Determine the [x, y] coordinate at the center of the cell enclosing the given text.  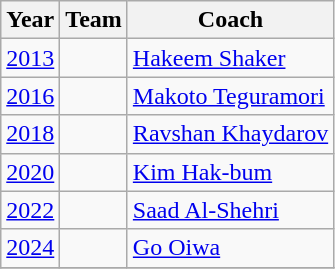
Coach [230, 20]
Team [94, 20]
2022 [30, 210]
2016 [30, 96]
2020 [30, 172]
Kim Hak-bum [230, 172]
2024 [30, 248]
Makoto Teguramori [230, 96]
Year [30, 20]
Saad Al-Shehri [230, 210]
2018 [30, 134]
2013 [30, 58]
Hakeem Shaker [230, 58]
Ravshan Khaydarov [230, 134]
Go Oiwa [230, 248]
